Pinpoint the cell where the given text exists, returning its [X, Y] midpoint coordinate. 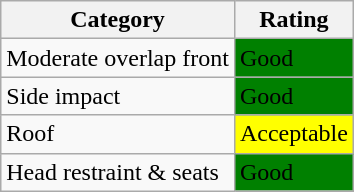
Acceptable [294, 134]
Category [118, 20]
Rating [294, 20]
Head restraint & seats [118, 172]
Roof [118, 134]
Side impact [118, 96]
Moderate overlap front [118, 58]
